Extract the (X, Y) coordinate from the center of the cell holding the provided text.  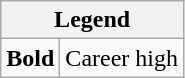
Bold (30, 58)
Career high (122, 58)
Legend (92, 20)
